Pinpoint the cell where the given text exists, returning its (X, Y) midpoint coordinate. 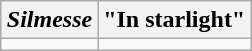
"In starlight" (174, 20)
Silmesse (49, 20)
